Return (X, Y) of the center of cell containing provided text 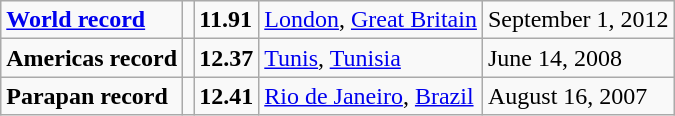
June 14, 2008 (578, 58)
London, Great Britain (371, 20)
11.91 (226, 20)
World record (92, 20)
12.37 (226, 58)
August 16, 2007 (578, 96)
Parapan record (92, 96)
Rio de Janeiro, Brazil (371, 96)
12.41 (226, 96)
September 1, 2012 (578, 20)
Tunis, Tunisia (371, 58)
Americas record (92, 58)
